Extract the (X, Y) coordinate from the center of the cell holding the provided text.  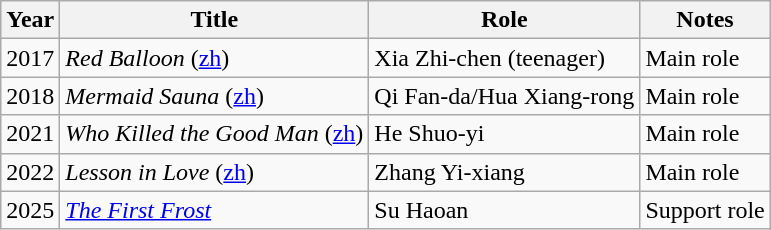
Qi Fan-da/Hua Xiang-rong (504, 96)
Support role (705, 210)
Mermaid Sauna (zh) (214, 96)
Notes (705, 20)
Zhang Yi-xiang (504, 172)
Role (504, 20)
He Shuo-yi (504, 134)
Red Balloon (zh) (214, 58)
2018 (30, 96)
Lesson in Love (zh) (214, 172)
Who Killed the Good Man (zh) (214, 134)
Year (30, 20)
The First Frost (214, 210)
2025 (30, 210)
Title (214, 20)
2021 (30, 134)
2017 (30, 58)
Xia Zhi-chen (teenager) (504, 58)
Su Haoan (504, 210)
2022 (30, 172)
